Locate the cell with the specified text and output its [X, Y] center coordinate. 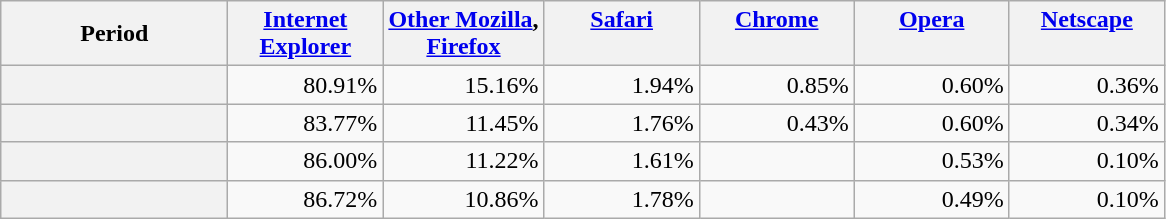
0.49% [932, 199]
Period [114, 34]
Other Mozilla, Firefox [464, 34]
Chrome [776, 34]
0.43% [776, 123]
11.22% [464, 161]
Safari [622, 34]
86.00% [306, 161]
InternetExplorer [306, 34]
Netscape [1086, 34]
80.91% [306, 85]
1.78% [622, 199]
1.94% [622, 85]
15.16% [464, 85]
83.77% [306, 123]
1.61% [622, 161]
Opera [932, 34]
0.85% [776, 85]
10.86% [464, 199]
86.72% [306, 199]
0.53% [932, 161]
1.76% [622, 123]
0.36% [1086, 85]
0.34% [1086, 123]
11.45% [464, 123]
